Return (X, Y) of the center of cell containing provided text 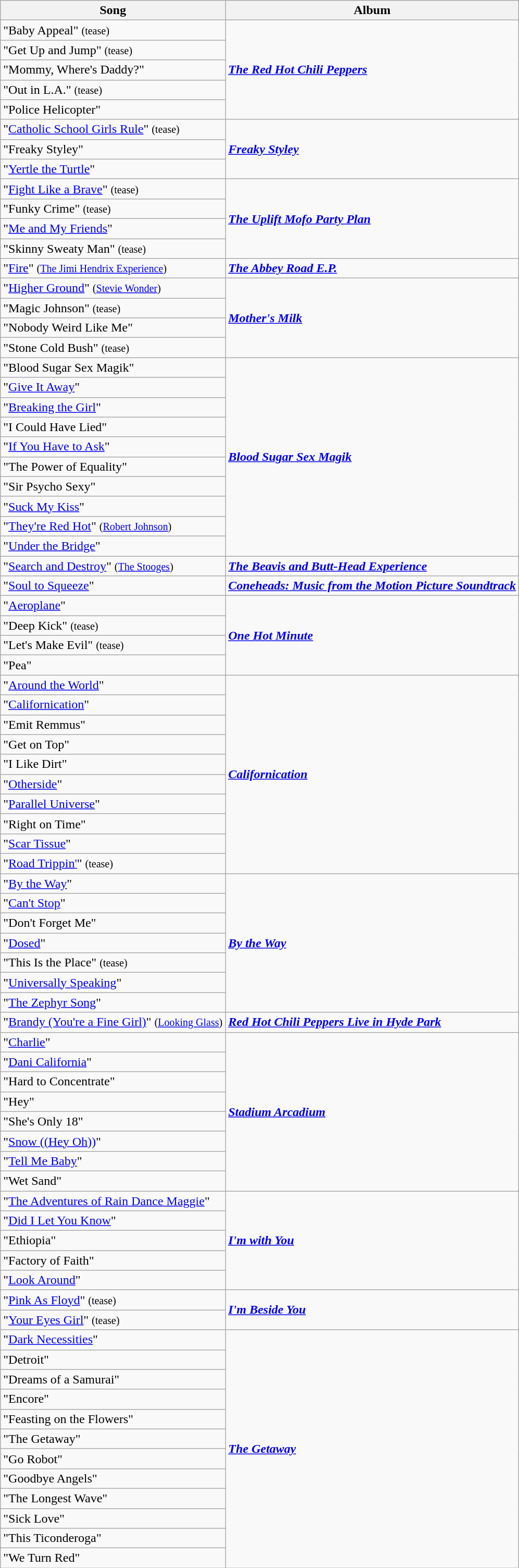
"Get Up and Jump" (tease) (113, 50)
"Out in L.A." (tease) (113, 90)
"By the Way" (113, 884)
"Around the World" (113, 685)
"Tell Me Baby" (113, 1161)
By the Way (372, 943)
"Blood Sugar Sex Magik" (113, 367)
Blood Sugar Sex Magik (372, 457)
"If You Have to Ask" (113, 447)
"Freaky Styley" (113, 149)
"Deep Kick" (tease) (113, 626)
"Breaking the Girl" (113, 407)
"Feasting on the Flowers" (113, 1419)
"Search and Destroy" (The Stooges) (113, 566)
"Did I Let You Know" (113, 1221)
"Mommy, Where's Daddy?" (113, 70)
"Look Around" (113, 1280)
"Hey" (113, 1101)
The Beavis and Butt-Head Experience (372, 566)
"The Getaway" (113, 1439)
"Police Helicopter" (113, 109)
Californication (372, 775)
"Pea" (113, 665)
"Get on Top" (113, 744)
Freaky Styley (372, 149)
Coneheads: Music from the Motion Picture Soundtrack (372, 586)
"Californication" (113, 705)
"Fight Like a Brave" (tease) (113, 189)
"Scar Tissue" (113, 843)
"The Adventures of Rain Dance Maggie" (113, 1200)
Red Hot Chili Peppers Live in Hyde Park (372, 1022)
"Brandy (You're a Fine Girl)" (Looking Glass) (113, 1022)
"Magic Johnson" (tease) (113, 308)
"Fire" (The Jimi Hendrix Experience) (113, 268)
"Give It Away" (113, 387)
"Catholic School Girls Rule" (tease) (113, 129)
"Snow ((Hey Oh))" (113, 1141)
"Me and My Friends" (113, 228)
"Suck My Kiss" (113, 506)
"Goodbye Angels" (113, 1478)
Mother's Milk (372, 318)
"Can't Stop" (113, 903)
"This Ticonderoga" (113, 1538)
"Factory of Faith" (113, 1260)
Stadium Arcadium (372, 1111)
The Red Hot Chili Peppers (372, 70)
"Right on Time" (113, 824)
"Aeroplane" (113, 606)
"Universally Speaking" (113, 983)
Album (372, 10)
"Baby Appeal" (tease) (113, 30)
"Charlie" (113, 1042)
One Hot Minute (372, 635)
I'm with You (372, 1240)
"Road Trippin'" (tease) (113, 863)
"Yertle the Turtle" (113, 169)
"Detroit" (113, 1359)
"Otherside" (113, 784)
"Nobody Weird Like Me" (113, 328)
"Higher Ground" (Stevie Wonder) (113, 288)
"Dreams of a Samurai" (113, 1379)
"Under the Bridge" (113, 546)
"Soul to Squeeze" (113, 586)
"Funky Crime" (tease) (113, 209)
"Emit Remmus" (113, 725)
"The Longest Wave" (113, 1498)
"Sir Psycho Sexy" (113, 486)
"Wet Sand" (113, 1181)
"They're Red Hot" (Robert Johnson) (113, 526)
"The Power of Equality" (113, 467)
"Skinny Sweaty Man" (tease) (113, 249)
"We Turn Red" (113, 1558)
Song (113, 10)
"Your Eyes Girl" (tease) (113, 1320)
"Dark Necessities" (113, 1340)
"Stone Cold Bush" (tease) (113, 348)
The Getaway (372, 1449)
"Sick Love" (113, 1518)
"I Could Have Lied" (113, 427)
"Go Robot" (113, 1459)
"Dosed" (113, 943)
"The Zephyr Song" (113, 1002)
"Don't Forget Me" (113, 923)
"Let's Make Evil" (tease) (113, 645)
The Uplift Mofo Party Plan (372, 218)
"Encore" (113, 1399)
"Parallel Universe" (113, 804)
"Dani California" (113, 1062)
"Ethiopia" (113, 1241)
The Abbey Road E.P. (372, 268)
"This Is the Place" (tease) (113, 963)
I'm Beside You (372, 1310)
"She's Only 18" (113, 1121)
"Pink As Floyd" (tease) (113, 1300)
"I Like Dirt" (113, 764)
"Hard to Concentrate" (113, 1082)
